Scan for the cell matching the given text and deliver its [X, Y] coordinate at center. 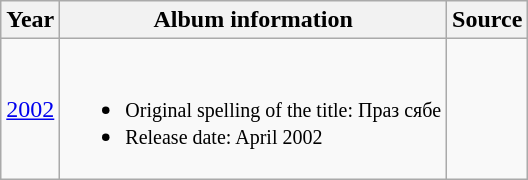
Year [30, 20]
2002 [30, 109]
Original spelling of the title: Праз сябеRelease date: April 2002 [254, 109]
Album information [254, 20]
Source [488, 20]
